Pinpoint the cell where the given text exists, returning its [X, Y] midpoint coordinate. 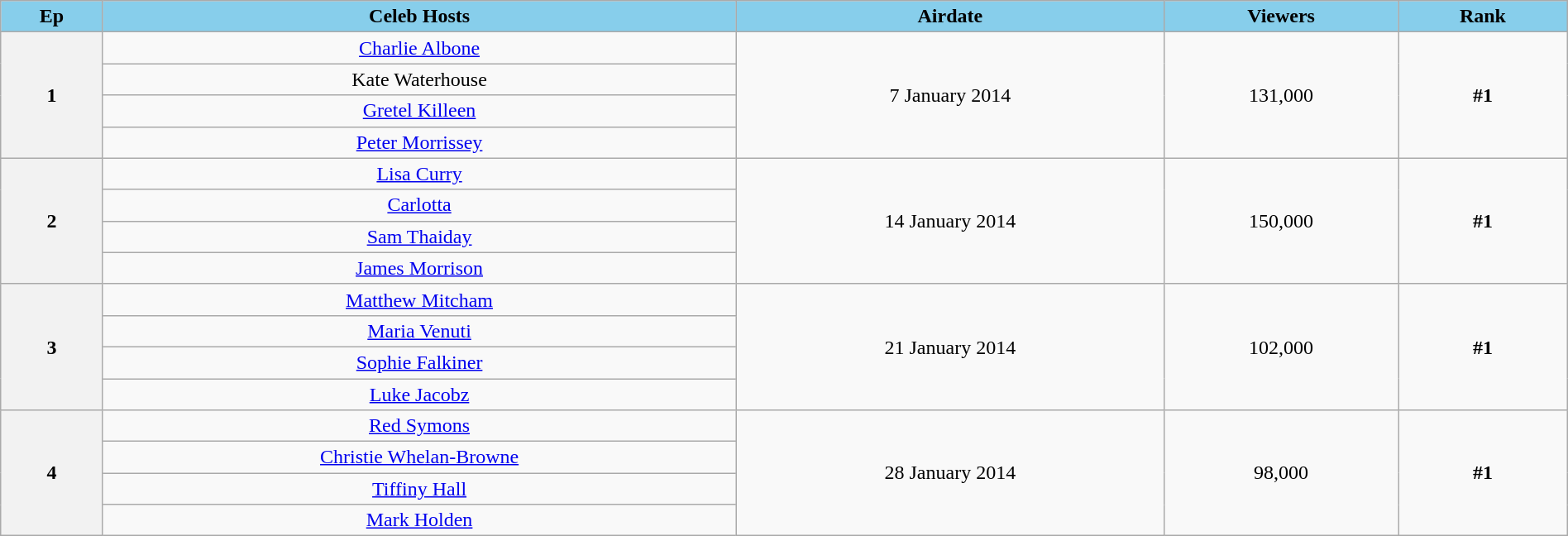
Viewers [1282, 17]
131,000 [1282, 95]
98,000 [1282, 473]
Celeb Hosts [419, 17]
Carlotta [419, 205]
14 January 2014 [950, 221]
Rank [1484, 17]
150,000 [1282, 221]
Red Symons [419, 426]
Peter Morrissey [419, 142]
Kate Waterhouse [419, 79]
James Morrison [419, 268]
Charlie Albone [419, 48]
1 [51, 95]
102,000 [1282, 347]
Airdate [950, 17]
Lisa Curry [419, 174]
Christie Whelan-Browne [419, 457]
21 January 2014 [950, 347]
Sam Thaiday [419, 237]
4 [51, 473]
Luke Jacobz [419, 395]
2 [51, 221]
7 January 2014 [950, 95]
Ep [51, 17]
Tiffiny Hall [419, 489]
Maria Venuti [419, 331]
Mark Holden [419, 520]
Gretel Killeen [419, 111]
Sophie Falkiner [419, 362]
Matthew Mitcham [419, 299]
3 [51, 347]
28 January 2014 [950, 473]
